Determine the [x, y] coordinate at the center of the cell enclosing the given text.  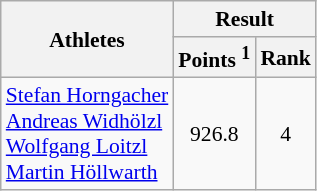
Rank [286, 58]
4 [286, 134]
Stefan HorngacherAndreas WidhölzlWolfgang LoitzlMartin Höllwarth [88, 134]
Points 1 [214, 58]
Result [244, 19]
926.8 [214, 134]
Athletes [88, 40]
